Output the (x, y) coordinate of the center of the cell containing the given text.  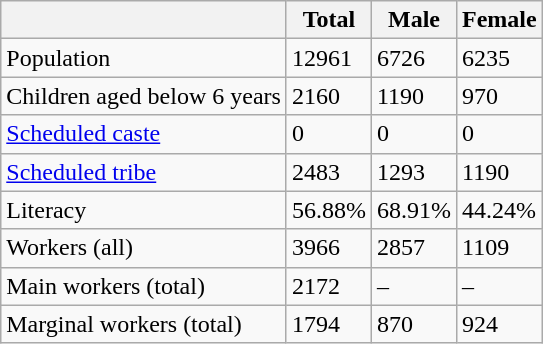
Literacy (144, 210)
870 (414, 324)
Scheduled tribe (144, 172)
6235 (500, 58)
68.91% (414, 210)
1794 (328, 324)
12961 (328, 58)
Population (144, 58)
6726 (414, 58)
Total (328, 20)
2160 (328, 96)
Main workers (total) (144, 286)
924 (500, 324)
Female (500, 20)
2483 (328, 172)
Children aged below 6 years (144, 96)
Scheduled caste (144, 134)
2857 (414, 248)
Male (414, 20)
2172 (328, 286)
970 (500, 96)
44.24% (500, 210)
56.88% (328, 210)
1293 (414, 172)
Workers (all) (144, 248)
Marginal workers (total) (144, 324)
1109 (500, 248)
3966 (328, 248)
